Locate the cell with the specified text and output its [X, Y] center coordinate. 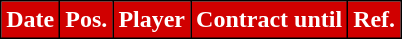
Contract until [270, 20]
Date [30, 20]
Pos. [86, 20]
Ref. [374, 20]
Player [152, 20]
